Identify which cell holds the provided text, then report its (X, Y) central coordinate. 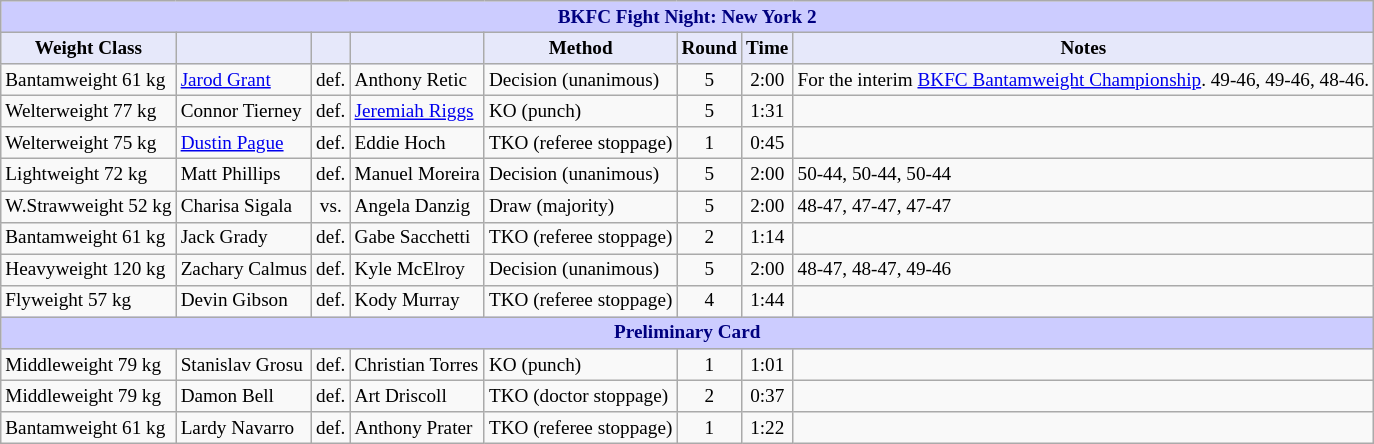
Welterweight 75 kg (88, 143)
vs. (331, 206)
Angela Danzig (417, 206)
Christian Torres (417, 365)
Kyle McElroy (417, 270)
Damon Bell (244, 396)
Anthony Retic (417, 80)
Welterweight 77 kg (88, 111)
Time (768, 48)
Dustin Pague (244, 143)
Stanislav Grosu (244, 365)
Art Driscoll (417, 396)
Flyweight 57 kg (88, 301)
Lardy Navarro (244, 428)
Devin Gibson (244, 301)
50-44, 50-44, 50-44 (1084, 175)
TKO (doctor stoppage) (580, 396)
48-47, 47-47, 47-47 (1084, 206)
Eddie Hoch (417, 143)
Jarod Grant (244, 80)
Manuel Moreira (417, 175)
Round (710, 48)
Preliminary Card (688, 333)
Charisa Sigala (244, 206)
Weight Class (88, 48)
Method (580, 48)
Kody Murray (417, 301)
Draw (majority) (580, 206)
1:31 (768, 111)
1:44 (768, 301)
W.Strawweight 52 kg (88, 206)
Anthony Prater (417, 428)
BKFC Fight Night: New York 2 (688, 17)
48-47, 48-47, 49-46 (1084, 270)
Heavyweight 120 kg (88, 270)
Connor Tierney (244, 111)
For the interim BKFC Bantamweight Championship. 49-46, 49-46, 48-46. (1084, 80)
1:22 (768, 428)
Matt Phillips (244, 175)
1:14 (768, 238)
Jeremiah Riggs (417, 111)
Zachary Calmus (244, 270)
0:37 (768, 396)
1:01 (768, 365)
Gabe Sacchetti (417, 238)
Lightweight 72 kg (88, 175)
0:45 (768, 143)
Notes (1084, 48)
Jack Grady (244, 238)
4 (710, 301)
